Return the [x, y] coordinate for the center point of the cell that contains the specified text.  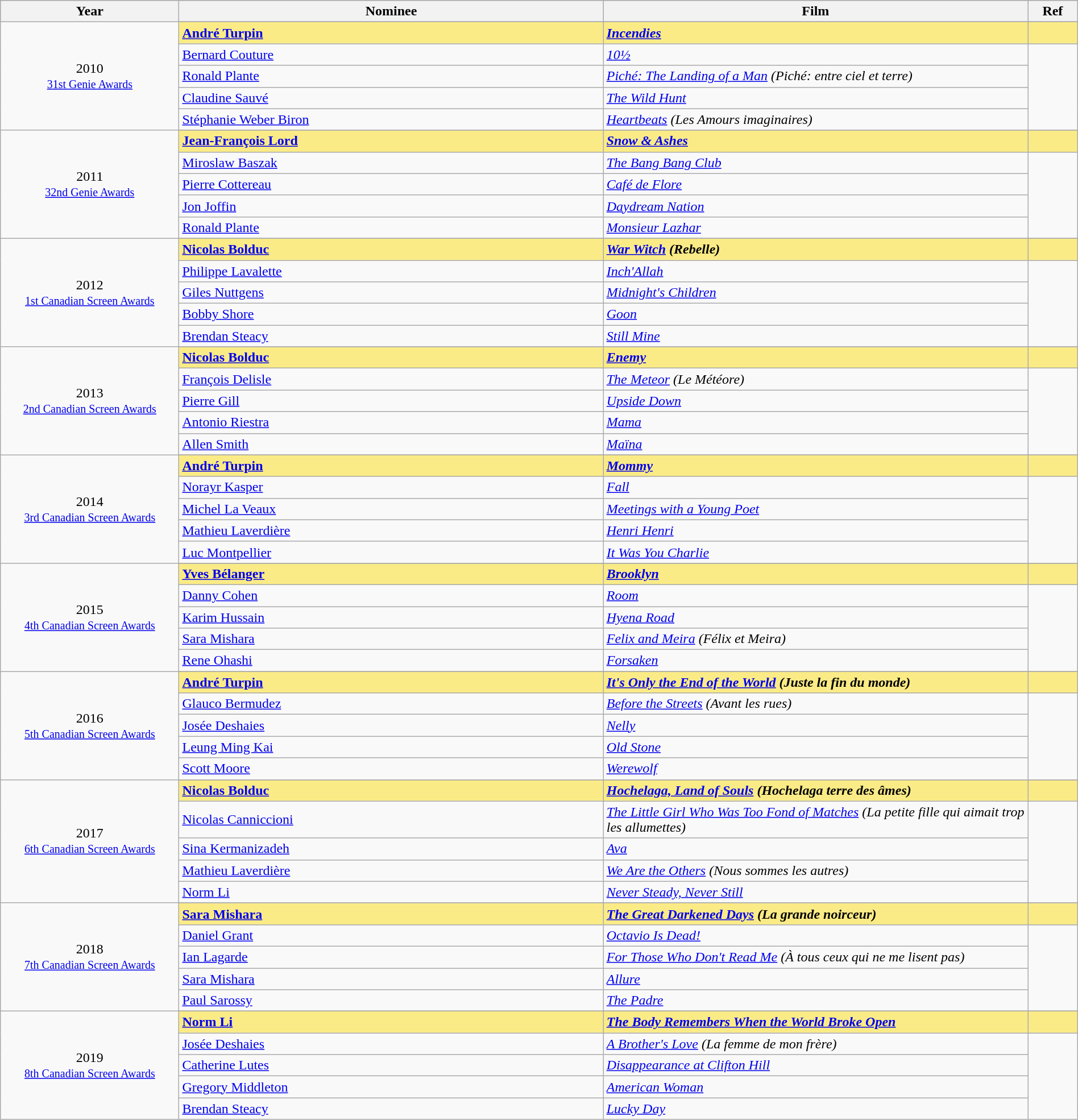
Pierre Gill [391, 401]
Snow & Ashes [815, 141]
Hochelaga, Land of Souls (Hochelaga terre des âmes) [815, 790]
The Bang Bang Club [815, 163]
Piché: The Landing of a Man (Piché: entre ciel et terre) [815, 76]
Nicolas Canniccioni [391, 820]
2013 2nd Canadian Screen Awards [90, 401]
Disappearance at Clifton Hill [815, 1065]
Brooklyn [815, 574]
Claudine Sauvé [391, 98]
Pierre Cottereau [391, 184]
Henri Henri [815, 530]
Michel La Veaux [391, 509]
Paul Sarossy [391, 1001]
2011 32nd Genie Awards [90, 184]
Room [815, 595]
Octavio Is Dead! [815, 935]
Bobby Shore [391, 314]
2012 1st Canadian Screen Awards [90, 292]
10½ [815, 55]
Daydream Nation [815, 206]
The Padre [815, 1001]
Ian Lagarde [391, 957]
2016 5th Canadian Screen Awards [90, 725]
It Was You Charlie [815, 552]
Lucky Day [815, 1109]
2010 31st Genie Awards [90, 76]
We Are the Others (Nous sommes les autres) [815, 870]
Werewolf [815, 769]
Never Steady, Never Still [815, 892]
Before the Streets (Avant les rues) [815, 704]
2018 7th Canadian Screen Awards [90, 957]
The Meteor (Le Météore) [815, 379]
Hyena Road [815, 617]
Maïna [815, 444]
2014 3rd Canadian Screen Awards [90, 509]
Catherine Lutes [391, 1065]
Antonio Riestra [391, 422]
The Wild Hunt [815, 98]
Old Stone [815, 747]
Leung Ming Kai [391, 747]
Gregory Middleton [391, 1087]
Film [815, 11]
2017 6th Canadian Screen Awards [90, 841]
Bernard Couture [391, 55]
Philippe Lavalette [391, 271]
The Little Girl Who Was Too Fond of Matches (La petite fille qui aimait trop les allumettes) [815, 820]
War Witch (Rebelle) [815, 249]
Heartbeats (Les Amours imaginaires) [815, 119]
The Great Darkened Days (La grande noirceur) [815, 914]
Jon Joffin [391, 206]
Scott Moore [391, 769]
Felix and Meira (Félix et Meira) [815, 639]
Jean-François Lord [391, 141]
Forsaken [815, 661]
Inch'Allah [815, 271]
Miroslaw Baszak [391, 163]
Midnight's Children [815, 293]
Still Mine [815, 336]
Yves Bélanger [391, 574]
Monsieur Lazhar [815, 227]
Meetings with a Young Poet [815, 509]
Goon [815, 314]
Incendies [815, 33]
2015 4th Canadian Screen Awards [90, 617]
Rene Ohashi [391, 661]
Nelly [815, 725]
Year [90, 11]
The Body Remembers When the World Broke Open [815, 1022]
Luc Montpellier [391, 552]
Danny Cohen [391, 595]
Allen Smith [391, 444]
Mommy [815, 466]
Giles Nuttgens [391, 293]
Fall [815, 487]
Daniel Grant [391, 935]
Ref [1053, 11]
François Delisle [391, 379]
For Those Who Don't Read Me (À tous ceux qui ne me lisent pas) [815, 957]
Enemy [815, 358]
Upside Down [815, 401]
Karim Hussain [391, 617]
Mama [815, 422]
American Woman [815, 1087]
Nominee [391, 11]
2019 8th Canadian Screen Awards [90, 1065]
Glauco Bermudez [391, 704]
Stéphanie Weber Biron [391, 119]
It's Only the End of the World (Juste la fin du monde) [815, 682]
Norayr Kasper [391, 487]
Ava [815, 849]
Sina Kermanizadeh [391, 849]
Allure [815, 978]
A Brother's Love (La femme de mon frère) [815, 1044]
Café de Flore [815, 184]
